From the cell containing the given text, extract its center point as (x, y) coordinate. 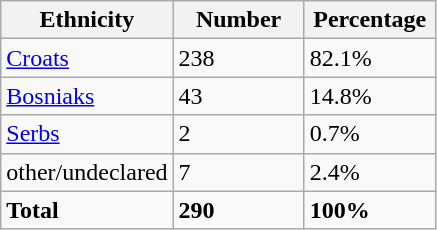
Bosniaks (87, 96)
Serbs (87, 134)
Percentage (370, 20)
100% (370, 210)
Ethnicity (87, 20)
238 (238, 58)
Number (238, 20)
2 (238, 134)
other/undeclared (87, 172)
290 (238, 210)
43 (238, 96)
Croats (87, 58)
82.1% (370, 58)
Total (87, 210)
0.7% (370, 134)
7 (238, 172)
2.4% (370, 172)
14.8% (370, 96)
